For the text-containing cell, return its midpoint in [X, Y] coordinate format. 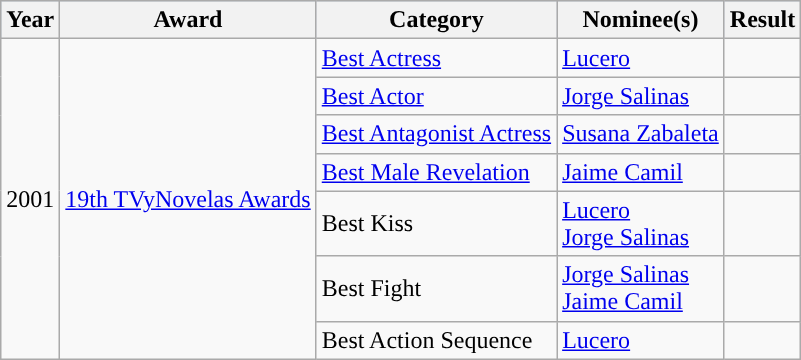
19th TVyNovelas Awards [188, 199]
Jaime Camil [641, 172]
Best Action Sequence [436, 340]
Lucero Jorge Salinas [641, 224]
Best Antagonist Actress [436, 134]
Best Male Revelation [436, 172]
Year [30, 20]
Jorge Salinas Jaime Camil [641, 288]
Nominee(s) [641, 20]
Best Kiss [436, 224]
2001 [30, 199]
Award [188, 20]
Category [436, 20]
Best Actor [436, 96]
Susana Zabaleta [641, 134]
Best Actress [436, 58]
Result [762, 20]
Jorge Salinas [641, 96]
Best Fight [436, 288]
